For the text-containing cell, return its midpoint in (x, y) coordinate format. 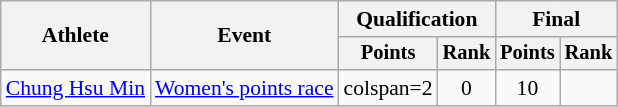
Chung Hsu Min (76, 88)
Women's points race (244, 88)
Qualification (418, 19)
10 (527, 88)
0 (467, 88)
colspan=2 (388, 88)
Athlete (76, 36)
Final (556, 19)
Event (244, 36)
